Extract the [x, y] coordinate from the center of the cell holding the provided text.  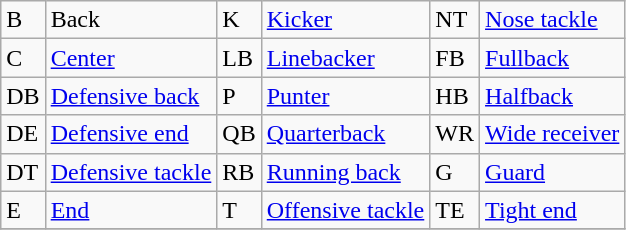
P [239, 96]
Running back [346, 172]
Halfback [552, 96]
G [455, 172]
E [23, 210]
DT [23, 172]
End [131, 210]
Center [131, 58]
Nose tackle [552, 20]
DB [23, 96]
DE [23, 134]
Tight end [552, 210]
FB [455, 58]
Defensive end [131, 134]
Punter [346, 96]
Wide receiver [552, 134]
HB [455, 96]
K [239, 20]
B [23, 20]
Offensive tackle [346, 210]
T [239, 210]
Guard [552, 172]
RB [239, 172]
Defensive tackle [131, 172]
WR [455, 134]
Fullback [552, 58]
NT [455, 20]
LB [239, 58]
Linebacker [346, 58]
Kicker [346, 20]
Back [131, 20]
C [23, 58]
Quarterback [346, 134]
TE [455, 210]
QB [239, 134]
Defensive back [131, 96]
